Return the (x, y) coordinate for the center point of the cell that contains the specified text.  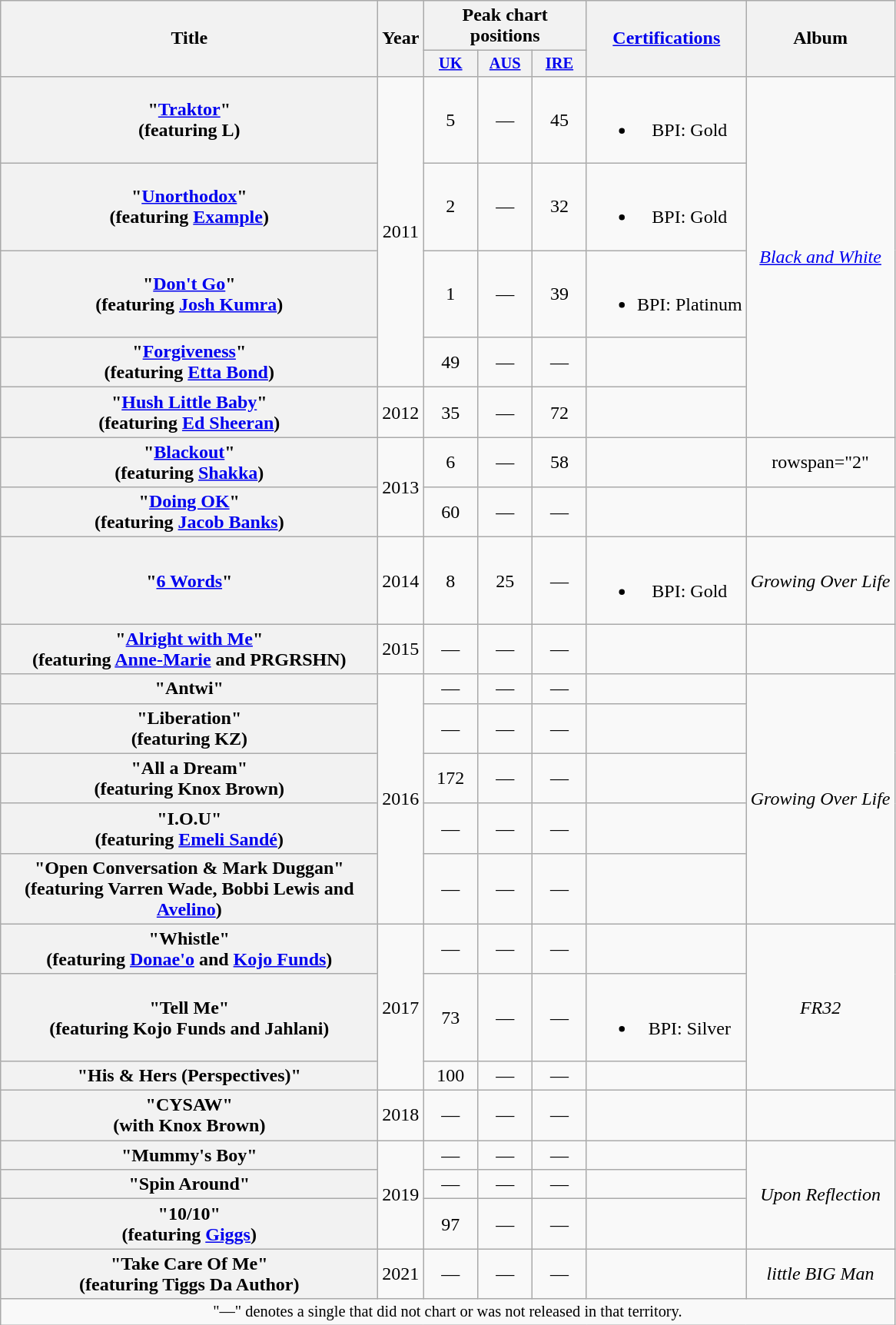
25 (506, 581)
2015 (401, 649)
"Hush Little Baby"(featuring Ed Sheeran) (189, 412)
2018 (401, 1116)
"Doing OK"(featuring Jacob Banks) (189, 512)
"Liberation"(featuring KZ) (189, 729)
172 (450, 778)
Year (401, 38)
"CYSAW"(with Knox Brown) (189, 1116)
BPI: Silver (666, 1018)
Upon Reflection (821, 1194)
"Don't Go"(featuring Josh Kumra) (189, 294)
32 (559, 208)
Album (821, 38)
2013 (401, 487)
BPI: Platinum (666, 294)
AUS (506, 64)
"Whistle"(featuring Donae'o and Kojo Funds) (189, 948)
"Open Conversation & Mark Duggan"(featuring Varren Wade, Bobbi Lewis and Avelino) (189, 888)
73 (450, 1018)
2016 (401, 799)
"Unorthodox"(featuring Example) (189, 208)
1 (450, 294)
"6 Words" (189, 581)
2012 (401, 412)
2 (450, 208)
2019 (401, 1194)
"Take Care Of Me"(featuring Tiggs Da Author) (189, 1274)
"—" denotes a single that did not chart or was not released in that territory. (447, 1312)
"Antwi" (189, 689)
"Spin Around" (189, 1184)
"Mummy's Boy" (189, 1155)
"Forgiveness"(featuring Etta Bond) (189, 363)
Peak chart positions (506, 26)
IRE (559, 64)
8 (450, 581)
39 (559, 294)
"Tell Me"(featuring Kojo Funds and Jahlani) (189, 1018)
35 (450, 412)
"I.O.U"(featuring Emeli Sandé) (189, 829)
2011 (401, 231)
rowspan="2" (821, 463)
Black and White (821, 257)
58 (559, 463)
"Traktor"(featuring L) (189, 120)
6 (450, 463)
"His & Hers (Perspectives)" (189, 1075)
100 (450, 1075)
2017 (401, 1007)
2014 (401, 581)
Certifications (666, 38)
little BIG Man (821, 1274)
72 (559, 412)
60 (450, 512)
FR32 (821, 1007)
45 (559, 120)
49 (450, 363)
Title (189, 38)
"Blackout"(featuring Shakka) (189, 463)
5 (450, 120)
2021 (401, 1274)
97 (450, 1224)
"Alright with Me"(featuring Anne-Marie and PRGRSHN) (189, 649)
UK (450, 64)
"10/10"(featuring Giggs) (189, 1224)
"All a Dream"(featuring Knox Brown) (189, 778)
